Return [x, y] of the center of cell containing provided text 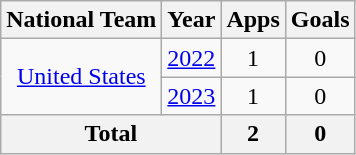
Year [192, 20]
National Team [82, 20]
2022 [192, 58]
United States [82, 77]
Total [111, 134]
Goals [320, 20]
2023 [192, 96]
2 [253, 134]
Apps [253, 20]
